Detect which cell encompasses the target text, then output its [x, y] center coordinate. 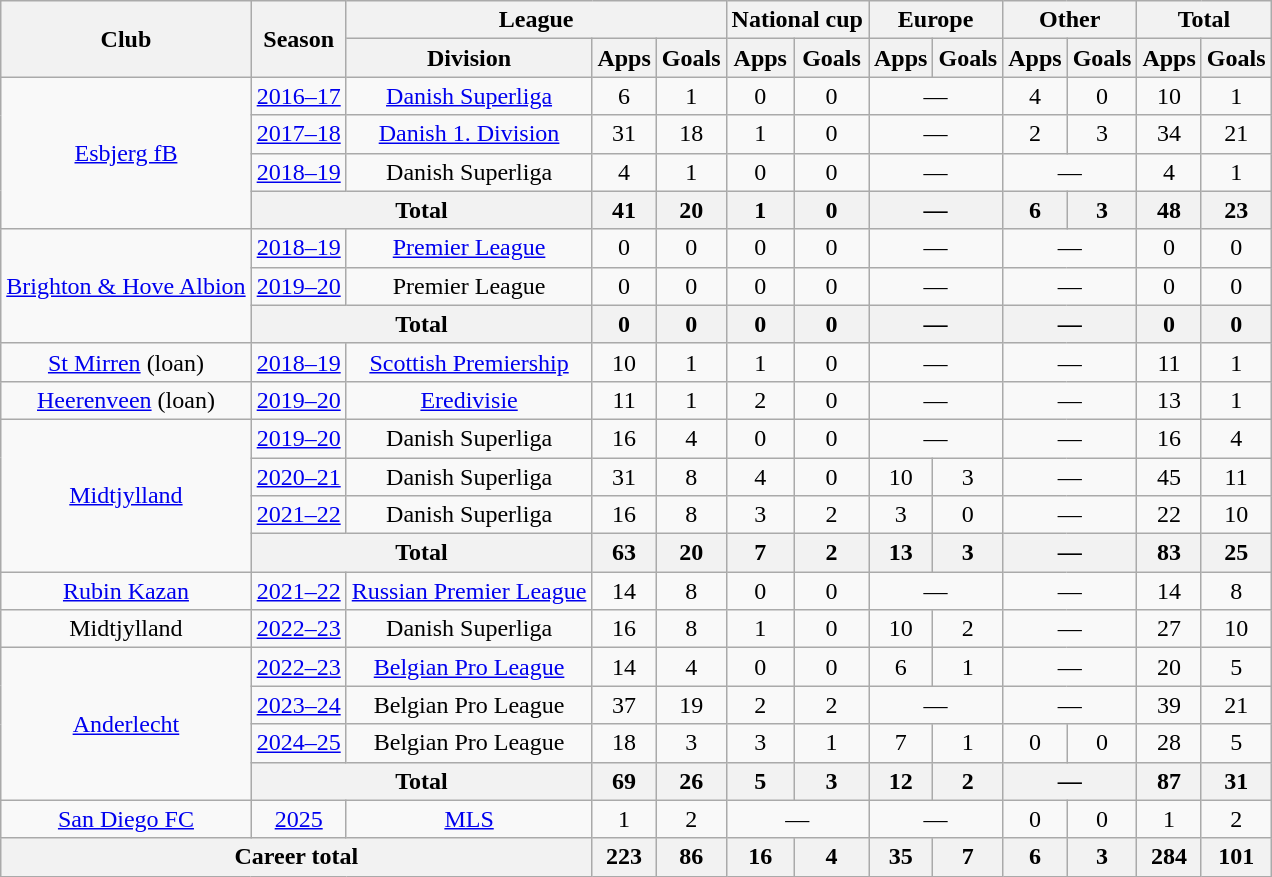
284 [1169, 857]
63 [624, 553]
League [536, 20]
Eredivisie [469, 400]
26 [691, 781]
National cup [797, 20]
25 [1236, 553]
MLS [469, 819]
Season [298, 39]
Division [469, 58]
Club [126, 39]
12 [900, 781]
19 [691, 705]
Heerenveen (loan) [126, 400]
22 [1169, 515]
223 [624, 857]
Brighton & Hove Albion [126, 286]
St Mirren (loan) [126, 362]
Russian Premier League [469, 591]
45 [1169, 477]
86 [691, 857]
Other [1070, 20]
39 [1169, 705]
41 [624, 210]
48 [1169, 210]
Scottish Premiership [469, 362]
37 [624, 705]
Rubin Kazan [126, 591]
2016–17 [298, 96]
2017–18 [298, 134]
Esbjerg fB [126, 153]
101 [1236, 857]
83 [1169, 553]
28 [1169, 743]
Anderlecht [126, 724]
69 [624, 781]
Danish 1. Division [469, 134]
Europe [935, 20]
2020–21 [298, 477]
Career total [296, 857]
2023–24 [298, 705]
San Diego FC [126, 819]
2025 [298, 819]
27 [1169, 629]
87 [1169, 781]
35 [900, 857]
2024–25 [298, 743]
34 [1169, 134]
23 [1236, 210]
